Extract the [X, Y] coordinate from the center of the cell holding the provided text.  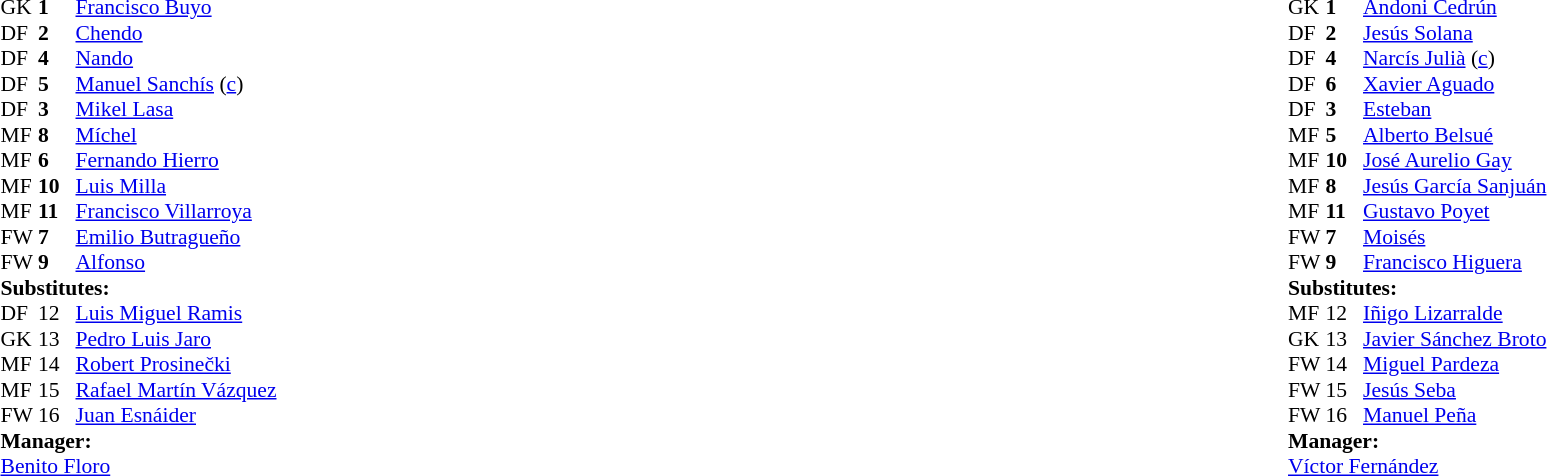
Miguel Pardeza [1454, 365]
Luis Milla [176, 186]
Manuel Peña [1454, 415]
Pedro Luis Jaro [176, 339]
Mikel Lasa [176, 109]
Juan Esnáider [176, 415]
Alfonso [176, 263]
Francisco Higuera [1454, 263]
José Aurelio Gay [1454, 161]
Iñigo Lizarralde [1454, 313]
Esteban [1454, 109]
Alberto Belsué [1454, 135]
Jesús García Sanjuán [1454, 186]
Nando [176, 59]
Luis Miguel Ramis [176, 313]
Emilio Butragueño [176, 237]
Xavier Aguado [1454, 84]
Moisés [1454, 237]
Fernando Hierro [176, 161]
Gustavo Poyet [1454, 211]
Narcís Julià (c) [1454, 59]
Rafael Martín Vázquez [176, 390]
Jesús Solana [1454, 33]
Robert Prosinečki [176, 365]
Francisco Villarroya [176, 211]
Javier Sánchez Broto [1454, 339]
Manuel Sanchís (c) [176, 84]
Chendo [176, 33]
Míchel [176, 135]
Jesús Seba [1454, 390]
